Search for the cell housing the specified text and yield its [x, y] center coordinate. 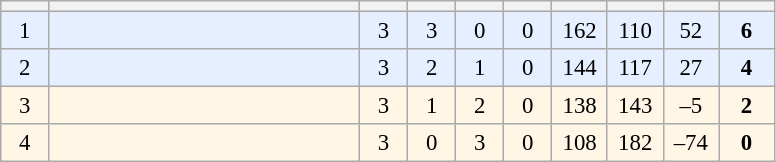
27 [691, 68]
144 [580, 68]
162 [580, 31]
–74 [691, 143]
6 [747, 31]
108 [580, 143]
52 [691, 31]
117 [635, 68]
182 [635, 143]
110 [635, 31]
143 [635, 106]
–5 [691, 106]
138 [580, 106]
